Pinpoint the cell where the given text exists, returning its [x, y] midpoint coordinate. 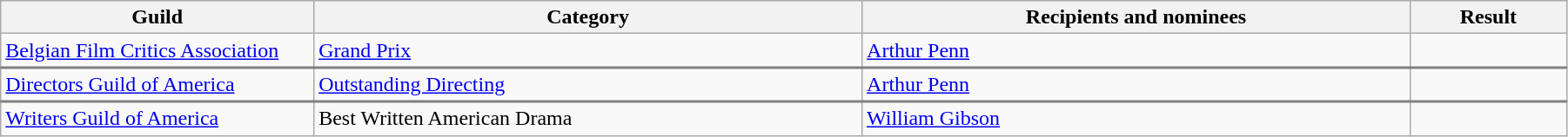
Directors Guild of America [157, 85]
Guild [157, 17]
Outstanding Directing [588, 85]
Belgian Film Critics Association [157, 50]
Recipients and nominees [1136, 17]
Result [1488, 17]
William Gibson [1136, 118]
Category [588, 17]
Best Written American Drama [588, 118]
Writers Guild of America [157, 118]
Grand Prix [588, 50]
